Determine the (x, y) coordinate at the center of the cell enclosing the given text.  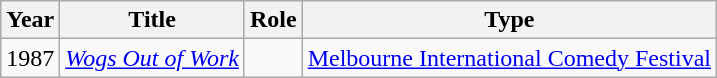
Type (509, 20)
Melbourne International Comedy Festival (509, 58)
Role (273, 20)
1987 (30, 58)
Title (152, 20)
Wogs Out of Work (152, 58)
Year (30, 20)
